Return (X, Y) of the center of cell containing provided text 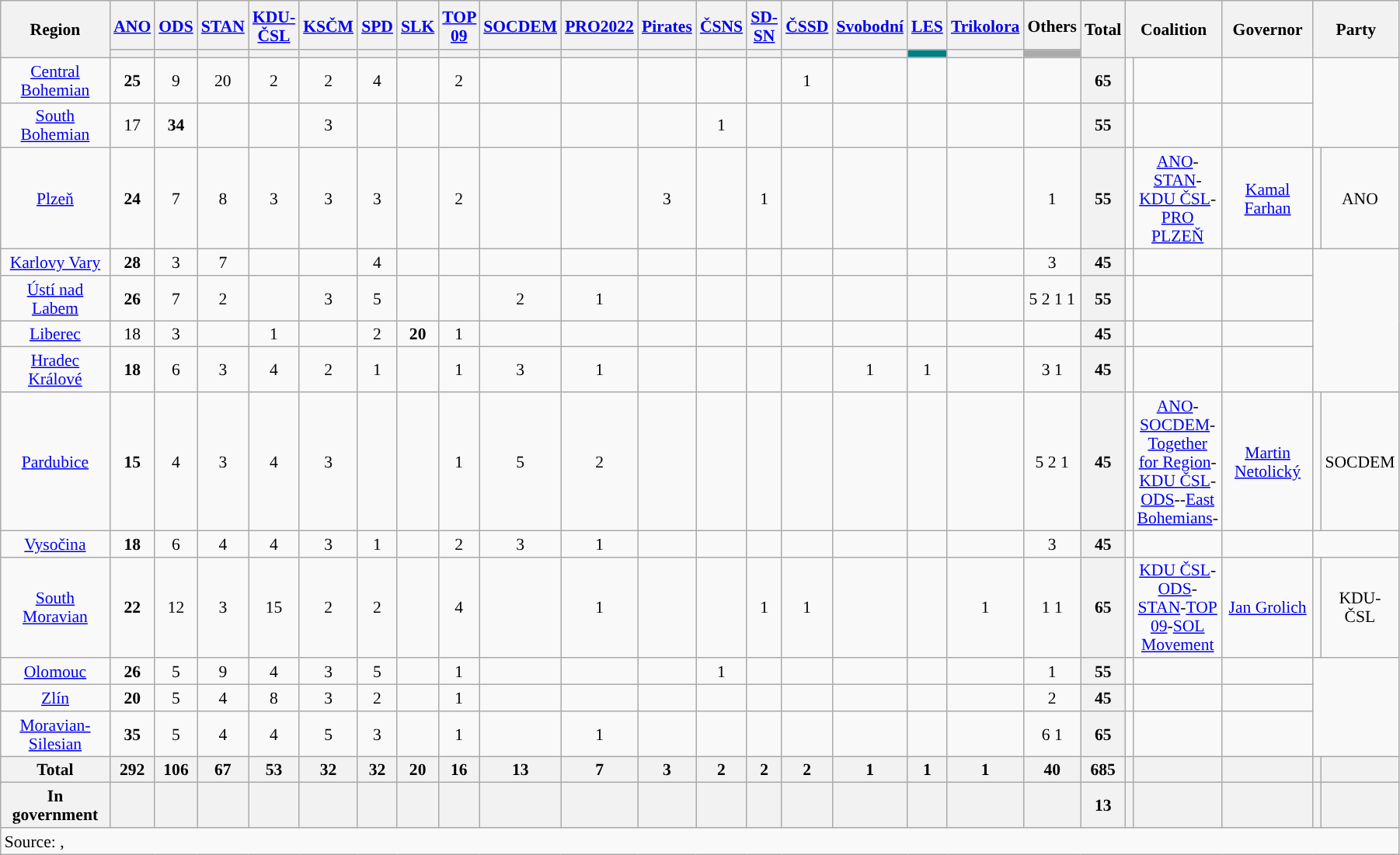
34 (176, 125)
1 1 (1052, 607)
Zlín (55, 698)
Trikolora (985, 25)
TOP 09 (458, 25)
Liberec (55, 334)
6 1 (1052, 734)
Region (55, 30)
22 (132, 607)
28 (132, 262)
ANO-SOCDEM-Together for Region-KDU ČSL-ODS--East Bohemians- (1177, 461)
Party (1356, 30)
ČSSD (806, 25)
16 (458, 770)
Coalition (1173, 30)
South Bohemian (55, 125)
35 (132, 734)
Pirates (667, 25)
3 1 (1052, 370)
Martin Netolický (1268, 461)
Vysočina (55, 544)
Jan Grolich (1268, 607)
292 (132, 770)
SD-SN (764, 25)
LES (928, 25)
Svobodní (870, 25)
53 (273, 770)
Kamal Farhan (1268, 199)
25 (132, 80)
Governor (1268, 30)
40 (1052, 770)
PRO2022 (600, 25)
ODS (176, 25)
5 2 1 1 (1052, 298)
KSČM (328, 25)
ČSNS (721, 25)
5 2 1 (1052, 461)
Others (1052, 25)
17 (132, 125)
South Moravian (55, 607)
STAN (223, 25)
KDU ČSL-ODS-STAN-TOP 09-SOL Movement (1177, 607)
Ústí nad Labem (55, 298)
Karlovy Vary (55, 262)
SLK (418, 25)
In government (55, 805)
Pardubice (55, 461)
SPD (378, 25)
Hradec Králové (55, 370)
106 (176, 770)
24 (132, 199)
Source: , (700, 841)
Moravian-Silesian (55, 734)
685 (1103, 770)
Central Bohemian (55, 80)
12 (176, 607)
67 (223, 770)
ANO-STAN-KDU ČSL-PRO PLZEŇ (1177, 199)
Plzeň (55, 199)
Olomouc (55, 672)
